Detect which cell encompasses the target text, then output its [X, Y] center coordinate. 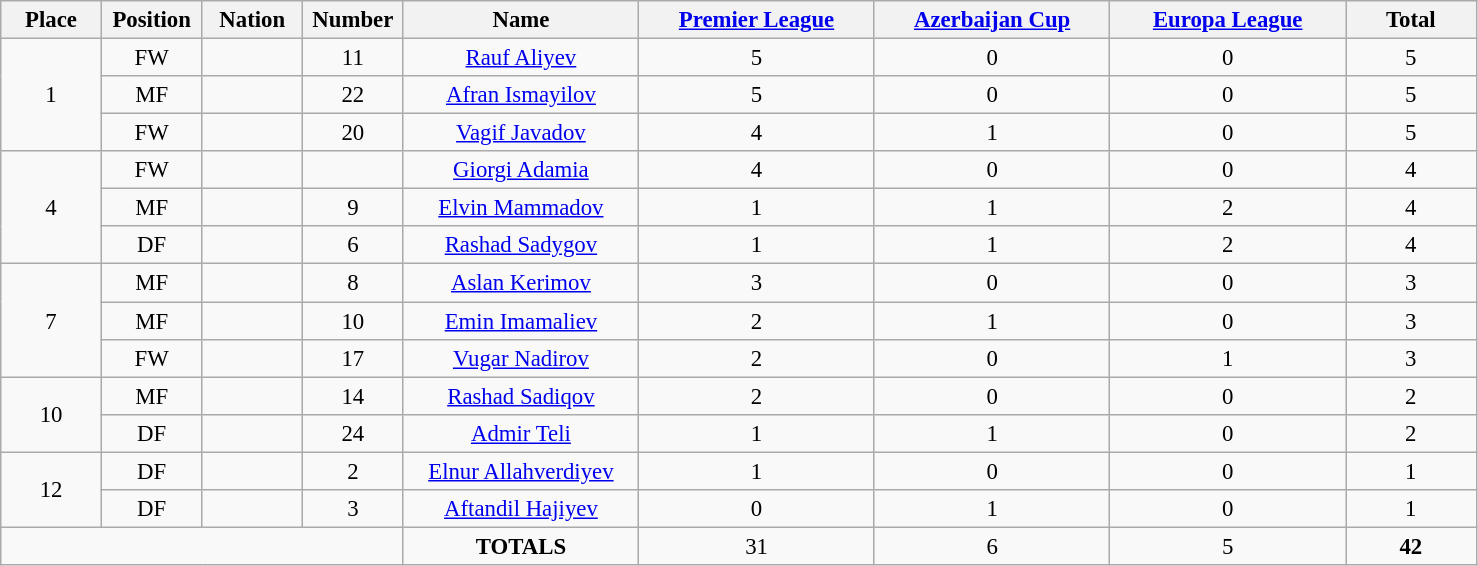
Vugar Nadirov [521, 358]
31 [757, 546]
Emin Imamaliev [521, 321]
Number [354, 20]
Aslan Kerimov [521, 283]
Azerbaijan Cup [992, 20]
8 [354, 283]
9 [354, 208]
17 [354, 358]
Aftandil Hajiyev [521, 509]
Rauf Aliyev [521, 58]
Total [1412, 20]
Nation [252, 20]
Europa League [1228, 20]
Giorgi Adamia [521, 170]
14 [354, 396]
12 [52, 490]
Elnur Allahverdiyev [521, 471]
Vagif Javadov [521, 133]
42 [1412, 546]
Name [521, 20]
Afran Ismayilov [521, 95]
24 [354, 433]
Elvin Mammadov [521, 208]
Position [152, 20]
11 [354, 58]
TOTALS [521, 546]
22 [354, 95]
Premier League [757, 20]
Rashad Sadygov [521, 245]
7 [52, 320]
Rashad Sadiqov [521, 396]
Place [52, 20]
Admir Teli [521, 433]
20 [354, 133]
